Search for the cell housing the specified text and yield its [x, y] center coordinate. 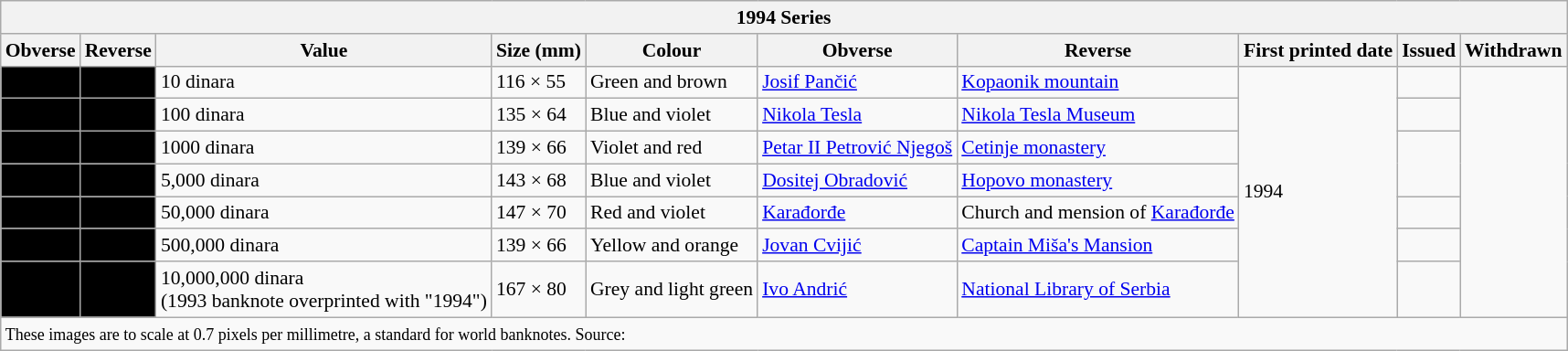
147 × 70 [539, 213]
Ivo Andrić [857, 289]
First printed date [1318, 50]
Nikola Tesla [857, 115]
Jovan Cvijić [857, 246]
Cetinje monastery [1098, 148]
5,000 dinara [323, 180]
135 × 64 [539, 115]
National Library of Serbia [1098, 289]
Karađorđe [857, 213]
143 × 68 [539, 180]
Hopovo monastery [1098, 180]
Josif Pančić [857, 82]
Size (mm) [539, 50]
Red and violet [672, 213]
Grey and light green [672, 289]
These images are to scale at 0.7 pixels per millimetre, a standard for world banknotes. Source: [784, 334]
Petar II Petrović Njegoš [857, 148]
10,000,000 dinara(1993 banknote overprinted with "1994") [323, 289]
Violet and red [672, 148]
116 × 55 [539, 82]
Issued [1429, 50]
500,000 dinara [323, 246]
Value [323, 50]
Kopaonik mountain [1098, 82]
Church and mension of Karađorđe [1098, 213]
Green and brown [672, 82]
Captain Miša's Mansion [1098, 246]
Nikola Tesla Museum [1098, 115]
Yellow and orange [672, 246]
100 dinara [323, 115]
Withdrawn [1513, 50]
1994 Series [784, 17]
1000 dinara [323, 148]
1994 [1318, 192]
Dositej Obradović [857, 180]
Colour [672, 50]
10 dinara [323, 82]
167 × 80 [539, 289]
50,000 dinara [323, 213]
